Return [X, Y] of the center of cell containing provided text 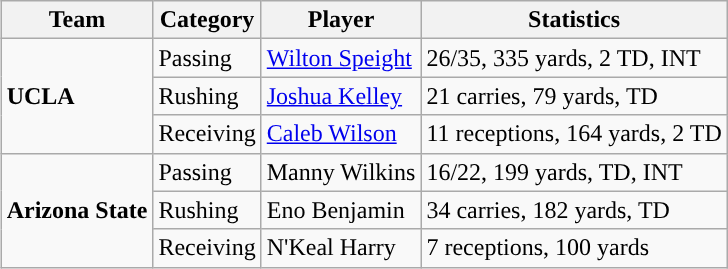
Eno Benjamin [341, 210]
Category [207, 20]
21 carries, 79 yards, TD [574, 96]
Team [77, 20]
UCLA [77, 96]
Wilton Speight [341, 58]
Caleb Wilson [341, 134]
Joshua Kelley [341, 96]
N'Keal Harry [341, 248]
Manny Wilkins [341, 172]
34 carries, 182 yards, TD [574, 210]
11 receptions, 164 yards, 2 TD [574, 134]
7 receptions, 100 yards [574, 248]
Statistics [574, 20]
26/35, 335 yards, 2 TD, INT [574, 58]
Player [341, 20]
16/22, 199 yards, TD, INT [574, 172]
Arizona State [77, 210]
